Find where the given text appears and provide that cell's center as (X, Y) coordinate. 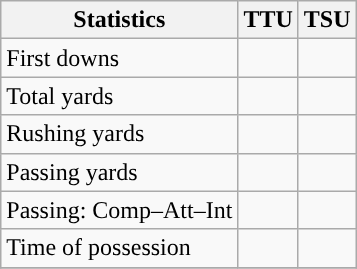
Passing yards (120, 172)
Time of possession (120, 248)
TSU (327, 20)
Statistics (120, 20)
Total yards (120, 96)
First downs (120, 58)
TTU (268, 20)
Passing: Comp–Att–Int (120, 210)
Rushing yards (120, 134)
